Locate the cell with the specified text and output its [X, Y] center coordinate. 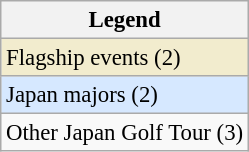
Other Japan Golf Tour (3) [125, 133]
Flagship events (2) [125, 58]
Legend [125, 20]
Japan majors (2) [125, 95]
